Capture the cell that displays the provided text and extract its [X, Y] central coordinate. 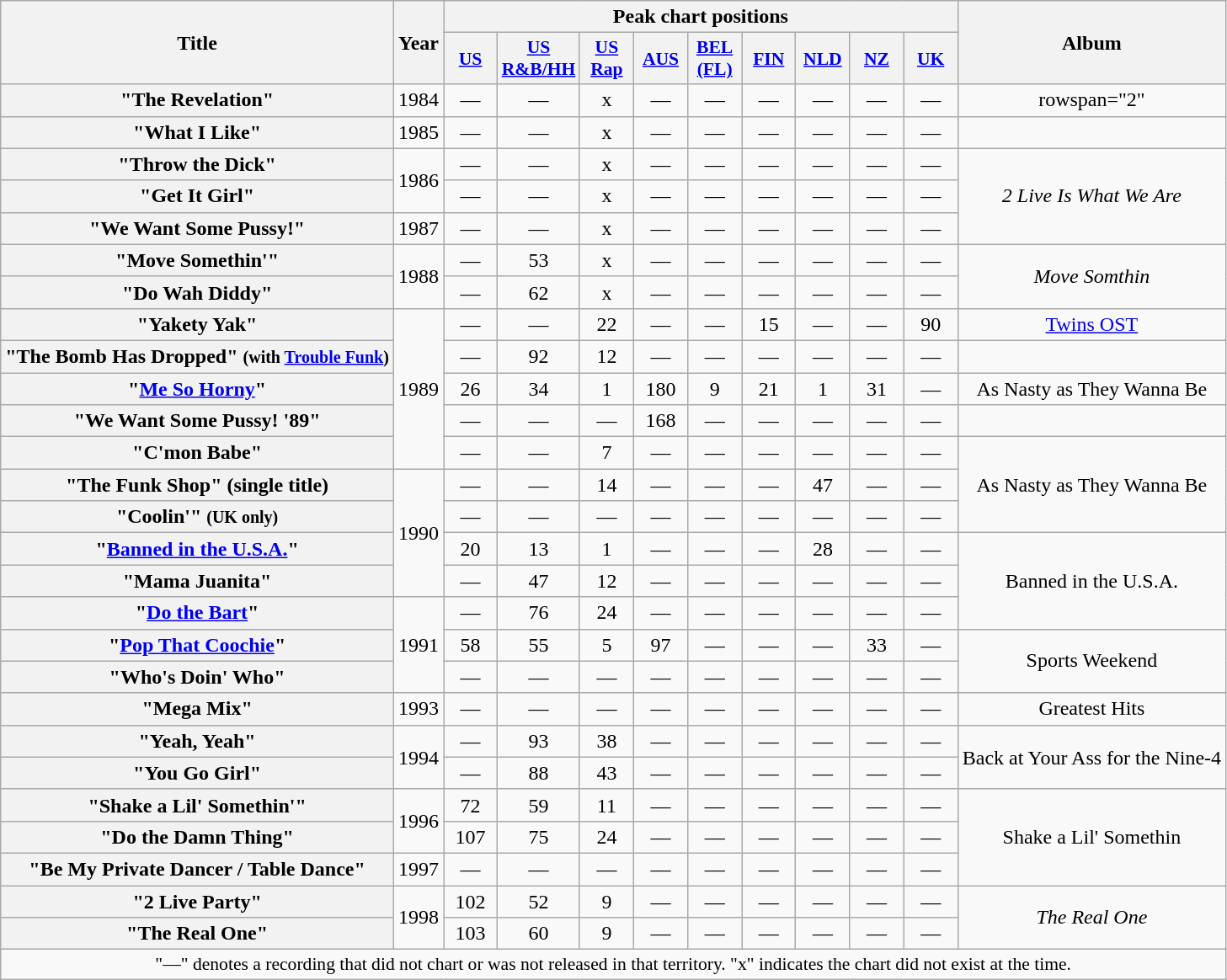
58 [470, 645]
"The Funk Shop" (single title) [197, 485]
38 [606, 741]
2 Live Is What We Are [1091, 196]
Shake a Lil' Somethin [1091, 837]
59 [539, 805]
Move Somthin [1091, 276]
"Yeah, Yeah" [197, 741]
1994 [418, 757]
"Me So Horny" [197, 388]
NLD [823, 59]
1997 [418, 869]
33 [877, 645]
rowspan="2" [1091, 100]
"We Want Some Pussy!" [197, 228]
60 [539, 934]
"Be My Private Dancer / Table Dance" [197, 869]
"The Bomb Has Dropped" (with Trouble Funk) [197, 356]
"—" denotes a recording that did not chart or was not released in that territory. "x" indicates the chart did not exist at the time. [613, 965]
53 [539, 260]
168 [660, 421]
5 [606, 645]
Twins OST [1091, 324]
"The Real One" [197, 934]
"The Revelation" [197, 100]
22 [606, 324]
FIN [769, 59]
180 [660, 388]
15 [769, 324]
"Pop That Coochie" [197, 645]
Title [197, 42]
"C'mon Babe" [197, 453]
13 [539, 549]
"Banned in the U.S.A." [197, 549]
14 [606, 485]
AUS [660, 59]
"Coolin'" (UK only) [197, 517]
1996 [418, 821]
"Yakety Yak" [197, 324]
11 [606, 805]
21 [769, 388]
62 [539, 292]
Peak chart positions [701, 17]
31 [877, 388]
US [470, 59]
"Do Wah Diddy" [197, 292]
Banned in the U.S.A. [1091, 581]
26 [470, 388]
The Real One [1091, 918]
93 [539, 741]
"2 Live Party" [197, 902]
1986 [418, 180]
102 [470, 902]
1984 [418, 100]
55 [539, 645]
Album [1091, 42]
1998 [418, 918]
Greatest Hits [1091, 709]
UK [931, 59]
1989 [418, 388]
"Move Somethin'" [197, 260]
88 [539, 773]
90 [931, 324]
7 [606, 453]
20 [470, 549]
"What I Like" [197, 132]
"Mega Mix" [197, 709]
"Do the Damn Thing" [197, 837]
1993 [418, 709]
28 [823, 549]
"Mama Juanita" [197, 581]
"Shake a Lil' Somethin'" [197, 805]
107 [470, 837]
Year [418, 42]
103 [470, 934]
1991 [418, 645]
34 [539, 388]
43 [606, 773]
NZ [877, 59]
"Do the Bart" [197, 613]
"Get It Girl" [197, 196]
US Rap [606, 59]
92 [539, 356]
Back at Your Ass for the Nine-4 [1091, 757]
"You Go Girl" [197, 773]
BEL(FL) [715, 59]
US R&B/HH [539, 59]
75 [539, 837]
Sports Weekend [1091, 661]
"Who's Doin' Who" [197, 677]
1988 [418, 276]
97 [660, 645]
52 [539, 902]
"Throw the Dick" [197, 164]
72 [470, 805]
1990 [418, 533]
"We Want Some Pussy! '89" [197, 421]
1985 [418, 132]
1987 [418, 228]
76 [539, 613]
